Return the [X, Y] coordinate for the center point of the cell that contains the specified text.  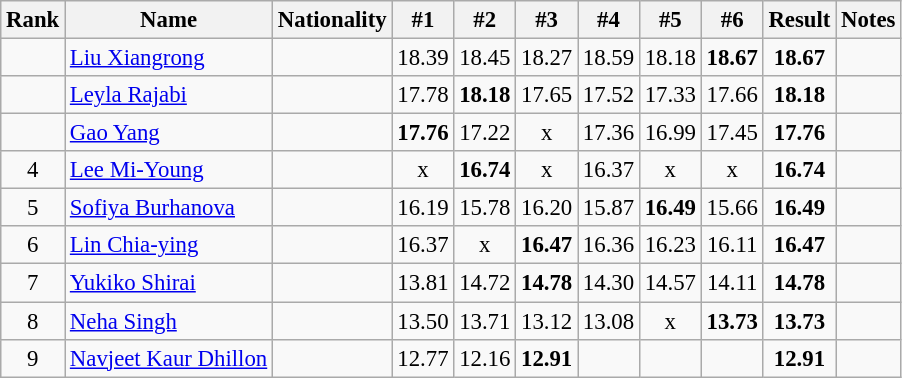
7 [33, 283]
16.23 [670, 245]
18.45 [485, 58]
Sofiya Burhanova [169, 208]
Lin Chia-ying [169, 245]
Lee Mi-Young [169, 170]
Liu Xiangrong [169, 58]
13.08 [609, 321]
14.72 [485, 283]
16.11 [732, 245]
17.52 [609, 95]
8 [33, 321]
#2 [485, 20]
13.12 [547, 321]
17.22 [485, 133]
17.45 [732, 133]
#1 [423, 20]
15.87 [609, 208]
13.81 [423, 283]
Yukiko Shirai [169, 283]
Leyla Rajabi [169, 95]
6 [33, 245]
Gao Yang [169, 133]
17.33 [670, 95]
9 [33, 358]
14.11 [732, 283]
16.99 [670, 133]
Name [169, 20]
17.65 [547, 95]
14.30 [609, 283]
15.66 [732, 208]
Navjeet Kaur Dhillon [169, 358]
17.36 [609, 133]
Result [800, 20]
Neha Singh [169, 321]
12.77 [423, 358]
Nationality [332, 20]
13.50 [423, 321]
Notes [868, 20]
#5 [670, 20]
5 [33, 208]
#6 [732, 20]
14.57 [670, 283]
18.27 [547, 58]
18.39 [423, 58]
Rank [33, 20]
#3 [547, 20]
16.20 [547, 208]
16.19 [423, 208]
17.78 [423, 95]
17.66 [732, 95]
18.59 [609, 58]
16.36 [609, 245]
12.16 [485, 358]
13.71 [485, 321]
#4 [609, 20]
15.78 [485, 208]
4 [33, 170]
